Identify which cell holds the provided text, then report its (x, y) central coordinate. 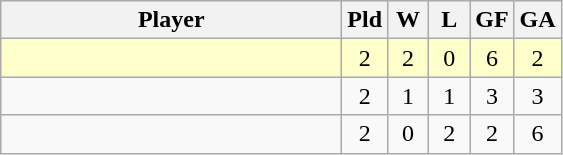
Pld (365, 20)
Player (172, 20)
L (450, 20)
GF (492, 20)
W (408, 20)
GA (538, 20)
